Pinpoint the cell where the given text exists, returning its [x, y] midpoint coordinate. 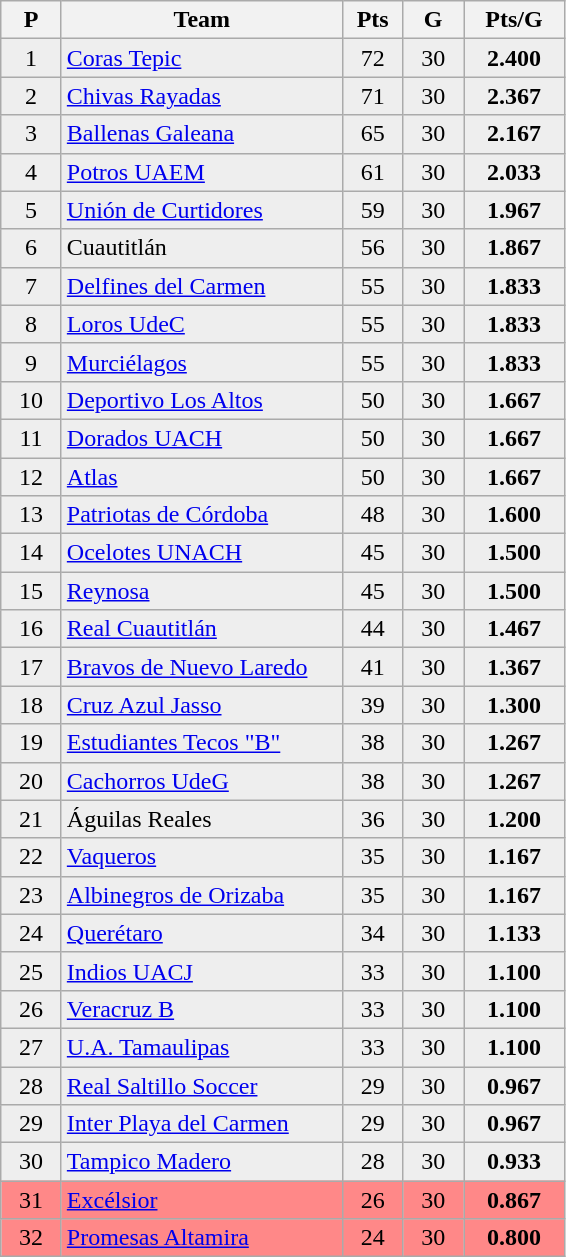
Atlas [202, 477]
1 [32, 58]
0.933 [514, 1162]
2.400 [514, 58]
1.867 [514, 248]
11 [32, 438]
48 [372, 515]
Dorados UACH [202, 438]
14 [32, 553]
59 [372, 210]
6 [32, 248]
P [32, 20]
2 [32, 96]
4 [32, 172]
1.600 [514, 515]
36 [372, 819]
Excélsior [202, 1200]
5 [32, 210]
41 [372, 667]
27 [32, 1047]
1.133 [514, 933]
Potros UAEM [202, 172]
G [434, 20]
15 [32, 591]
Patriotas de Córdoba [202, 515]
Vaqueros [202, 857]
23 [32, 895]
56 [372, 248]
0.800 [514, 1238]
1.200 [514, 819]
2.167 [514, 134]
Chivas Rayadas [202, 96]
Bravos de Nuevo Laredo [202, 667]
31 [32, 1200]
Indios UACJ [202, 971]
18 [32, 705]
8 [32, 324]
10 [32, 400]
Pts/G [514, 20]
7 [32, 286]
Ocelotes UNACH [202, 553]
Cuautitlán [202, 248]
Cachorros UdeG [202, 781]
13 [32, 515]
2.033 [514, 172]
1.367 [514, 667]
39 [372, 705]
Promesas Altamira [202, 1238]
Unión de Curtidores [202, 210]
71 [372, 96]
Murciélagos [202, 362]
Team [202, 20]
Loros UdeC [202, 324]
Delfines del Carmen [202, 286]
21 [32, 819]
20 [32, 781]
12 [32, 477]
3 [32, 134]
0.867 [514, 1200]
Albinegros de Orizaba [202, 895]
Tampico Madero [202, 1162]
44 [372, 629]
Estudiantes Tecos "B" [202, 743]
61 [372, 172]
25 [32, 971]
Reynosa [202, 591]
16 [32, 629]
17 [32, 667]
9 [32, 362]
32 [32, 1238]
Coras Tepic [202, 58]
22 [32, 857]
Real Saltillo Soccer [202, 1085]
1.300 [514, 705]
2.367 [514, 96]
U.A. Tamaulipas [202, 1047]
Ballenas Galeana [202, 134]
Cruz Azul Jasso [202, 705]
Pts [372, 20]
65 [372, 134]
Veracruz B [202, 1009]
Deportivo Los Altos [202, 400]
Real Cuautitlán [202, 629]
34 [372, 933]
Inter Playa del Carmen [202, 1124]
19 [32, 743]
Águilas Reales [202, 819]
1.467 [514, 629]
Querétaro [202, 933]
1.967 [514, 210]
72 [372, 58]
